From the cell containing the given text, extract its center point as [X, Y] coordinate. 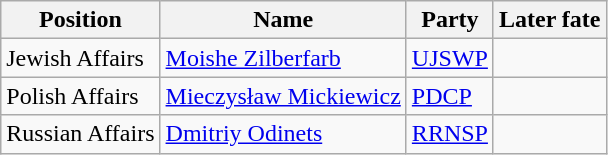
UJSWP [450, 58]
Later fate [550, 20]
Mieczysław Mickiewicz [283, 96]
Jewish Affairs [80, 58]
PDCP [450, 96]
Russian Affairs [80, 134]
Party [450, 20]
RRNSP [450, 134]
Polish Affairs [80, 96]
Moishe Zilberfarb [283, 58]
Position [80, 20]
Name [283, 20]
Dmitriy Odinets [283, 134]
